Locate the cell with the specified text and output its [X, Y] center coordinate. 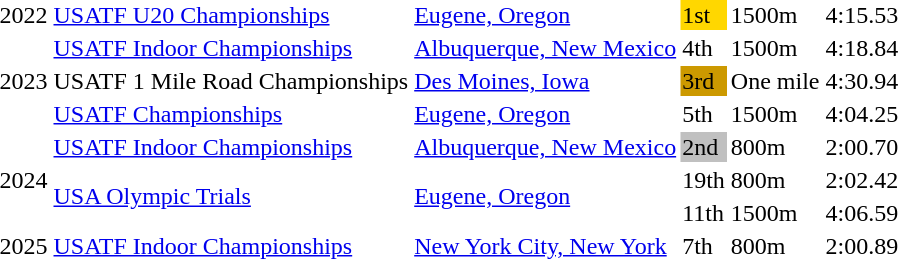
5th [704, 114]
USA Olympic Trials [231, 196]
11th [704, 213]
Des Moines, Iowa [546, 81]
4th [704, 48]
1st [704, 15]
USATF U20 Championships [231, 15]
2nd [704, 147]
USATF Championships [231, 114]
One mile [775, 81]
USATF 1 Mile Road Championships [231, 81]
19th [704, 180]
3rd [704, 81]
